Extract the (x, y) coordinate from the center of the cell holding the provided text.  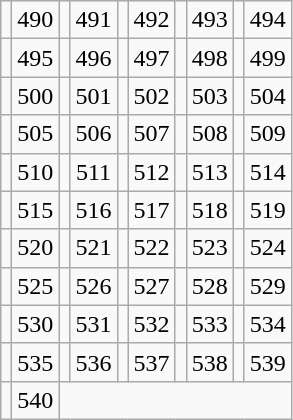
529 (268, 286)
505 (36, 134)
522 (152, 248)
512 (152, 172)
535 (36, 362)
539 (268, 362)
537 (152, 362)
494 (268, 20)
534 (268, 324)
527 (152, 286)
517 (152, 210)
496 (94, 58)
515 (36, 210)
518 (210, 210)
498 (210, 58)
540 (36, 400)
520 (36, 248)
516 (94, 210)
499 (268, 58)
504 (268, 96)
500 (36, 96)
511 (94, 172)
528 (210, 286)
501 (94, 96)
490 (36, 20)
495 (36, 58)
507 (152, 134)
531 (94, 324)
532 (152, 324)
508 (210, 134)
497 (152, 58)
526 (94, 286)
533 (210, 324)
519 (268, 210)
530 (36, 324)
492 (152, 20)
538 (210, 362)
506 (94, 134)
503 (210, 96)
525 (36, 286)
523 (210, 248)
510 (36, 172)
514 (268, 172)
493 (210, 20)
521 (94, 248)
502 (152, 96)
536 (94, 362)
524 (268, 248)
513 (210, 172)
491 (94, 20)
509 (268, 134)
